Search for the cell housing the specified text and yield its [x, y] center coordinate. 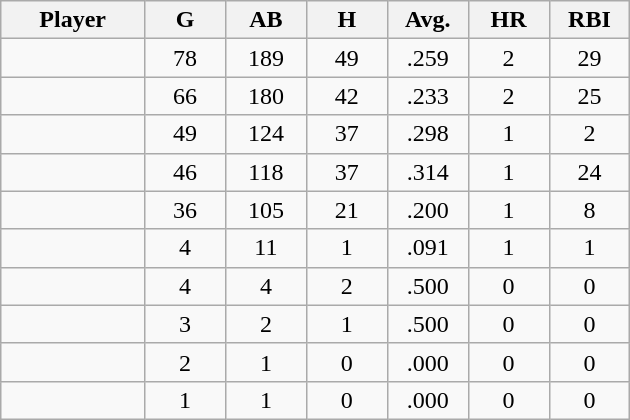
H [346, 20]
.259 [428, 58]
Avg. [428, 20]
189 [266, 58]
25 [590, 96]
AB [266, 20]
RBI [590, 20]
124 [266, 134]
24 [590, 172]
11 [266, 248]
46 [186, 172]
.233 [428, 96]
180 [266, 96]
.091 [428, 248]
HR [508, 20]
105 [266, 210]
118 [266, 172]
21 [346, 210]
.200 [428, 210]
Player [73, 20]
3 [186, 324]
66 [186, 96]
.298 [428, 134]
29 [590, 58]
42 [346, 96]
78 [186, 58]
G [186, 20]
8 [590, 210]
.314 [428, 172]
36 [186, 210]
